Detect which cell encompasses the target text, then output its [X, Y] center coordinate. 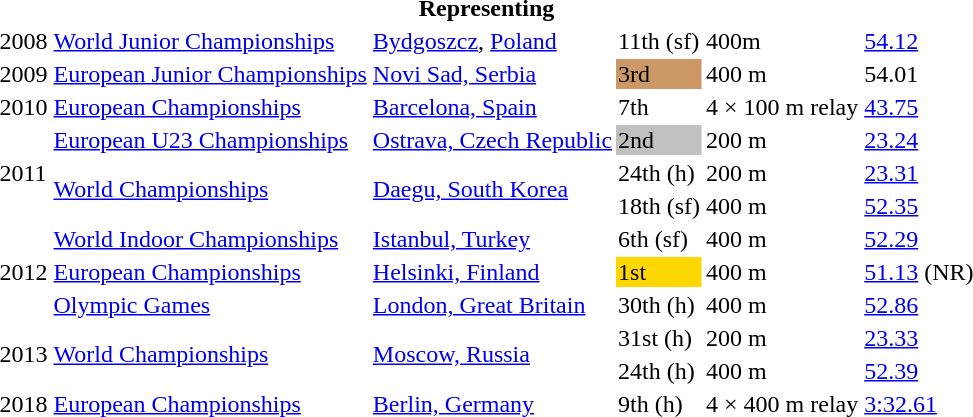
Helsinki, Finland [492, 272]
1st [660, 272]
Moscow, Russia [492, 354]
3rd [660, 74]
7th [660, 107]
11th (sf) [660, 41]
18th (sf) [660, 206]
World Junior Championships [210, 41]
Ostrava, Czech Republic [492, 140]
Olympic Games [210, 305]
London, Great Britain [492, 305]
Barcelona, Spain [492, 107]
4 × 100 m relay [782, 107]
Daegu, South Korea [492, 190]
400m [782, 41]
Novi Sad, Serbia [492, 74]
6th (sf) [660, 239]
Istanbul, Turkey [492, 239]
European Junior Championships [210, 74]
European U23 Championships [210, 140]
World Indoor Championships [210, 239]
30th (h) [660, 305]
31st (h) [660, 338]
2nd [660, 140]
Bydgoszcz, Poland [492, 41]
